Find where the given text appears and provide that cell's center as [X, Y] coordinate. 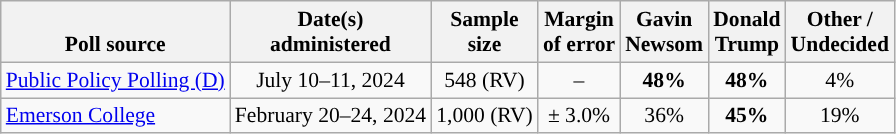
– [579, 80]
February 20–24, 2024 [330, 116]
4% [840, 80]
GavinNewsom [664, 32]
Poll source [116, 32]
548 (RV) [484, 80]
36% [664, 116]
Samplesize [484, 32]
Emerson College [116, 116]
Public Policy Polling (D) [116, 80]
DonaldTrump [746, 32]
45% [746, 116]
± 3.0% [579, 116]
Marginof error [579, 32]
Other /Undecided [840, 32]
July 10–11, 2024 [330, 80]
19% [840, 116]
1,000 (RV) [484, 116]
Date(s)administered [330, 32]
